Pinpoint the cell where the given text exists, returning its [X, Y] midpoint coordinate. 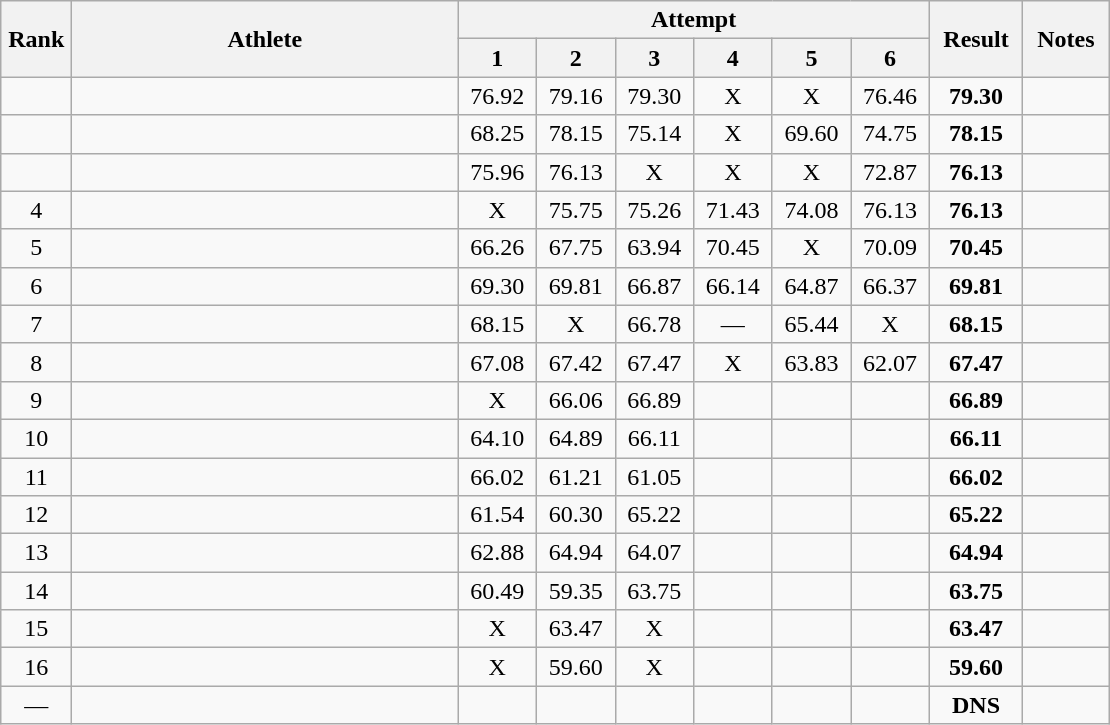
69.60 [812, 134]
13 [36, 553]
61.54 [498, 515]
71.43 [734, 210]
66.26 [498, 248]
9 [36, 400]
1 [498, 58]
76.92 [498, 96]
68.25 [498, 134]
61.05 [654, 477]
70.09 [890, 248]
Result [976, 39]
Athlete [265, 39]
66.78 [654, 324]
67.08 [498, 362]
7 [36, 324]
63.94 [654, 248]
76.46 [890, 96]
64.87 [812, 286]
67.75 [576, 248]
2 [576, 58]
74.08 [812, 210]
60.30 [576, 515]
DNS [976, 705]
66.06 [576, 400]
12 [36, 515]
67.42 [576, 362]
72.87 [890, 172]
64.10 [498, 438]
14 [36, 591]
75.96 [498, 172]
8 [36, 362]
75.26 [654, 210]
66.87 [654, 286]
62.07 [890, 362]
75.75 [576, 210]
60.49 [498, 591]
64.89 [576, 438]
74.75 [890, 134]
64.07 [654, 553]
3 [654, 58]
63.83 [812, 362]
10 [36, 438]
66.14 [734, 286]
62.88 [498, 553]
61.21 [576, 477]
59.35 [576, 591]
65.44 [812, 324]
11 [36, 477]
15 [36, 629]
66.37 [890, 286]
79.16 [576, 96]
69.30 [498, 286]
Notes [1066, 39]
16 [36, 667]
Rank [36, 39]
75.14 [654, 134]
Attempt [694, 20]
